For the text-containing cell, return its midpoint in [X, Y] coordinate format. 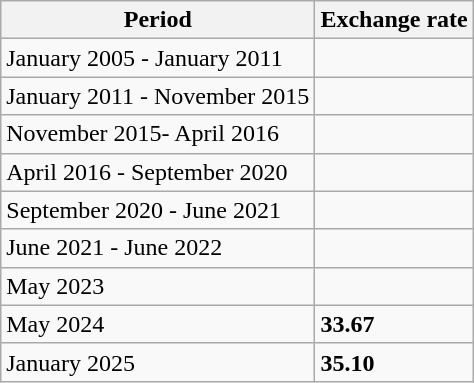
Period [158, 20]
November 2015- April 2016 [158, 134]
January 2011 - November 2015 [158, 96]
June 2021 - June 2022 [158, 248]
May 2023 [158, 286]
September 2020 - June 2021 [158, 210]
Exchange rate [394, 20]
April 2016 - September 2020 [158, 172]
May 2024 [158, 324]
January 2025 [158, 362]
January 2005 - January 2011 [158, 58]
35.10 [394, 362]
33.67 [394, 324]
